Find where the given text appears and provide that cell's center as (x, y) coordinate. 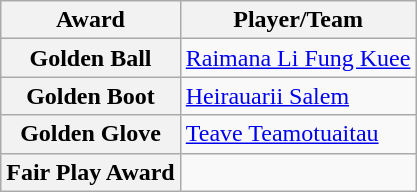
Fair Play Award (91, 172)
Golden Ball (91, 58)
Heirauarii Salem (298, 96)
Award (91, 20)
Player/Team (298, 20)
Raimana Li Fung Kuee (298, 58)
Teave Teamotuaitau (298, 134)
Golden Boot (91, 96)
Golden Glove (91, 134)
